Locate the cell with the specified text and output its (X, Y) center coordinate. 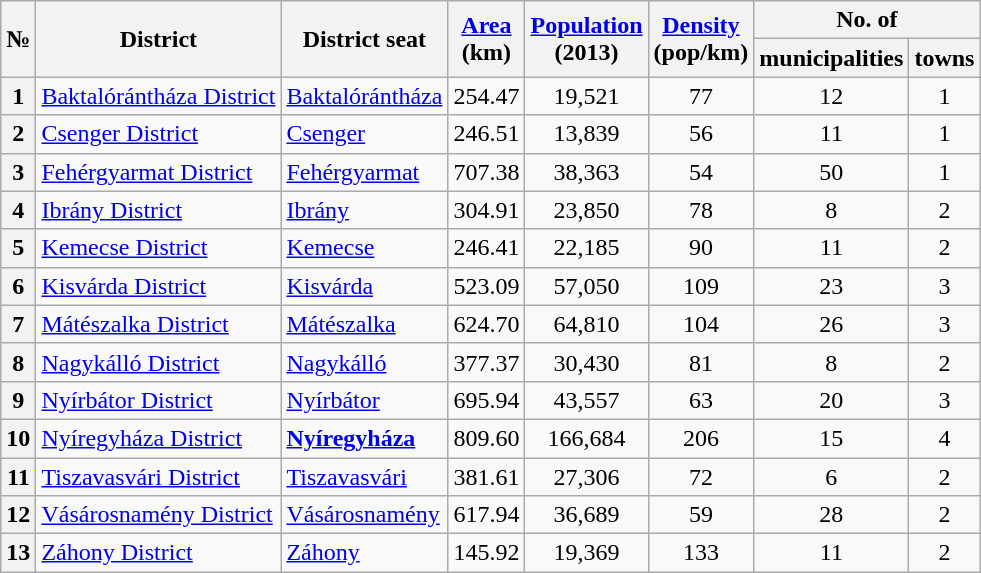
72 (701, 477)
57,050 (586, 286)
695.94 (486, 400)
15 (832, 438)
36,689 (586, 515)
municipalities (832, 58)
78 (701, 210)
26 (832, 324)
Fehérgyarmat (364, 172)
10 (18, 438)
64,810 (586, 324)
Baktalórántháza District (158, 96)
377.37 (486, 362)
54 (701, 172)
Záhony (364, 553)
Ibrány (364, 210)
90 (701, 248)
District seat (364, 39)
№ (18, 39)
Nyíregyháza (364, 438)
50 (832, 172)
Mátészalka District (158, 324)
617.94 (486, 515)
28 (832, 515)
254.47 (486, 96)
624.70 (486, 324)
Nyírbátor District (158, 400)
59 (701, 515)
30,430 (586, 362)
81 (701, 362)
Vásárosnamény (364, 515)
23,850 (586, 210)
166,684 (586, 438)
Nyíregyháza District (158, 438)
56 (701, 134)
20 (832, 400)
23 (832, 286)
Baktalórántháza (364, 96)
Vásárosnamény District (158, 515)
9 (18, 400)
District (158, 39)
Ibrány District (158, 210)
Density(pop/km) (701, 39)
Tiszavasvári District (158, 477)
13,839 (586, 134)
13 (18, 553)
145.92 (486, 553)
No. of (867, 20)
Mátészalka (364, 324)
206 (701, 438)
Nagykálló (364, 362)
27,306 (586, 477)
77 (701, 96)
246.41 (486, 248)
Fehérgyarmat District (158, 172)
19,369 (586, 553)
381.61 (486, 477)
7 (18, 324)
63 (701, 400)
Nyírbátor (364, 400)
43,557 (586, 400)
Kisvárda District (158, 286)
523.09 (486, 286)
133 (701, 553)
22,185 (586, 248)
Nagykálló District (158, 362)
809.60 (486, 438)
Csenger District (158, 134)
246.51 (486, 134)
Area(km) (486, 39)
Kemecse District (158, 248)
Kisvárda (364, 286)
109 (701, 286)
Csenger (364, 134)
Population(2013) (586, 39)
Záhony District (158, 553)
19,521 (586, 96)
towns (944, 58)
Tiszavasvári (364, 477)
104 (701, 324)
5 (18, 248)
707.38 (486, 172)
38,363 (586, 172)
304.91 (486, 210)
Kemecse (364, 248)
